Scan for the cell matching the given text and deliver its [X, Y] coordinate at center. 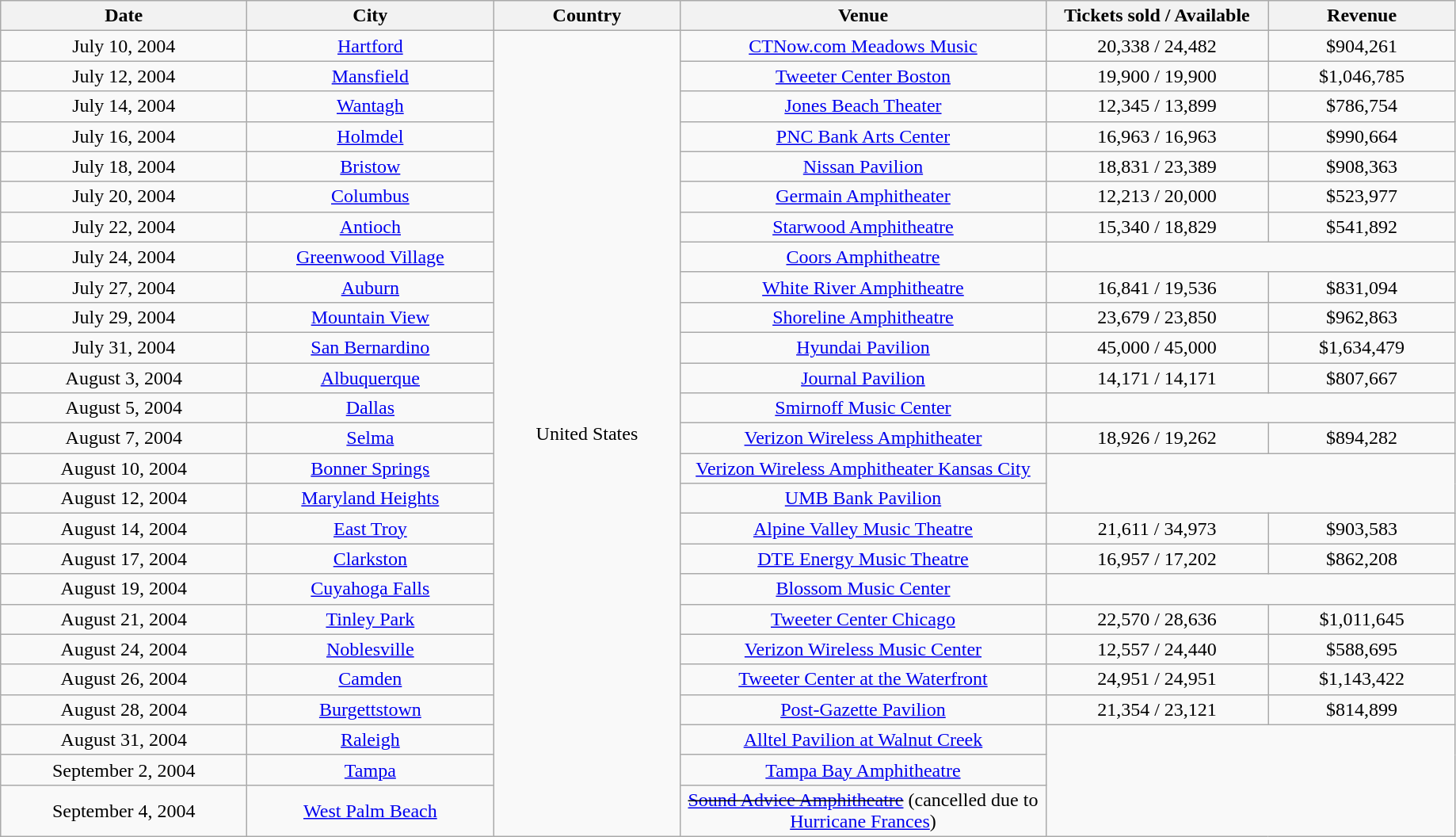
15,340 / 18,829 [1157, 227]
July 18, 2004 [124, 166]
August 31, 2004 [124, 740]
Tickets sold / Available [1157, 16]
$588,695 [1362, 649]
$990,664 [1362, 136]
July 31, 2004 [124, 347]
Clarkston [371, 559]
$1,046,785 [1362, 76]
16,841 / 19,536 [1157, 287]
16,963 / 16,963 [1157, 136]
Tweeter Center Chicago [863, 619]
$541,892 [1362, 227]
Date [124, 16]
45,000 / 45,000 [1157, 347]
July 14, 2004 [124, 106]
August 28, 2004 [124, 709]
12,557 / 24,440 [1157, 649]
$1,634,479 [1362, 347]
Starwood Amphitheatre [863, 227]
August 14, 2004 [124, 529]
$862,208 [1362, 559]
23,679 / 23,850 [1157, 317]
Noblesville [371, 649]
12,345 / 13,899 [1157, 106]
Burgettstown [371, 709]
August 17, 2004 [124, 559]
Raleigh [371, 740]
September 2, 2004 [124, 770]
$523,977 [1362, 197]
14,171 / 14,171 [1157, 378]
Alpine Valley Music Theatre [863, 529]
August 24, 2004 [124, 649]
September 4, 2004 [124, 810]
$814,899 [1362, 709]
Jones Beach Theater [863, 106]
Shoreline Amphitheatre [863, 317]
Nissan Pavilion [863, 166]
Tweeter Center at the Waterfront [863, 679]
Coors Amphitheatre [863, 257]
$807,667 [1362, 378]
Tampa Bay Amphitheatre [863, 770]
12,213 / 20,000 [1157, 197]
DTE Energy Music Theatre [863, 559]
July 10, 2004 [124, 46]
Dallas [371, 408]
Wantagh [371, 106]
August 7, 2004 [124, 438]
19,900 / 19,900 [1157, 76]
$1,143,422 [1362, 679]
Revenue [1362, 16]
$786,754 [1362, 106]
Bonner Springs [371, 468]
Post-Gazette Pavilion [863, 709]
East Troy [371, 529]
22,570 / 28,636 [1157, 619]
July 24, 2004 [124, 257]
Germain Amphitheater [863, 197]
West Palm Beach [371, 810]
August 5, 2004 [124, 408]
Blossom Music Center [863, 589]
Cuyahoga Falls [371, 589]
August 3, 2004 [124, 378]
Verizon Wireless Music Center [863, 649]
July 20, 2004 [124, 197]
18,831 / 23,389 [1157, 166]
Verizon Wireless Amphitheater Kansas City [863, 468]
August 19, 2004 [124, 589]
Holmdel [371, 136]
July 27, 2004 [124, 287]
$903,583 [1362, 529]
$831,094 [1362, 287]
18,926 / 19,262 [1157, 438]
Hartford [371, 46]
July 29, 2004 [124, 317]
City [371, 16]
Hyundai Pavilion [863, 347]
Bristow [371, 166]
Mansfield [371, 76]
August 21, 2004 [124, 619]
Alltel Pavilion at Walnut Creek [863, 740]
Journal Pavilion [863, 378]
$894,282 [1362, 438]
United States [587, 434]
July 22, 2004 [124, 227]
August 10, 2004 [124, 468]
Venue [863, 16]
Auburn [371, 287]
$908,363 [1362, 166]
Maryland Heights [371, 499]
Mountain View [371, 317]
$904,261 [1362, 46]
Albuquerque [371, 378]
Country [587, 16]
CTNow.com Meadows Music [863, 46]
August 12, 2004 [124, 499]
16,957 / 17,202 [1157, 559]
Camden [371, 679]
Tweeter Center Boston [863, 76]
Selma [371, 438]
Columbus [371, 197]
PNC Bank Arts Center [863, 136]
July 16, 2004 [124, 136]
Greenwood Village [371, 257]
Tampa [371, 770]
20,338 / 24,482 [1157, 46]
Verizon Wireless Amphitheater [863, 438]
21,611 / 34,973 [1157, 529]
24,951 / 24,951 [1157, 679]
21,354 / 23,121 [1157, 709]
$1,011,645 [1362, 619]
Antioch [371, 227]
Smirnoff Music Center [863, 408]
Tinley Park [371, 619]
$962,863 [1362, 317]
UMB Bank Pavilion [863, 499]
Sound Advice Amphitheatre (cancelled due to Hurricane Frances) [863, 810]
San Bernardino [371, 347]
White River Amphitheatre [863, 287]
July 12, 2004 [124, 76]
August 26, 2004 [124, 679]
